Pinpoint the cell where the given text exists, returning its [x, y] midpoint coordinate. 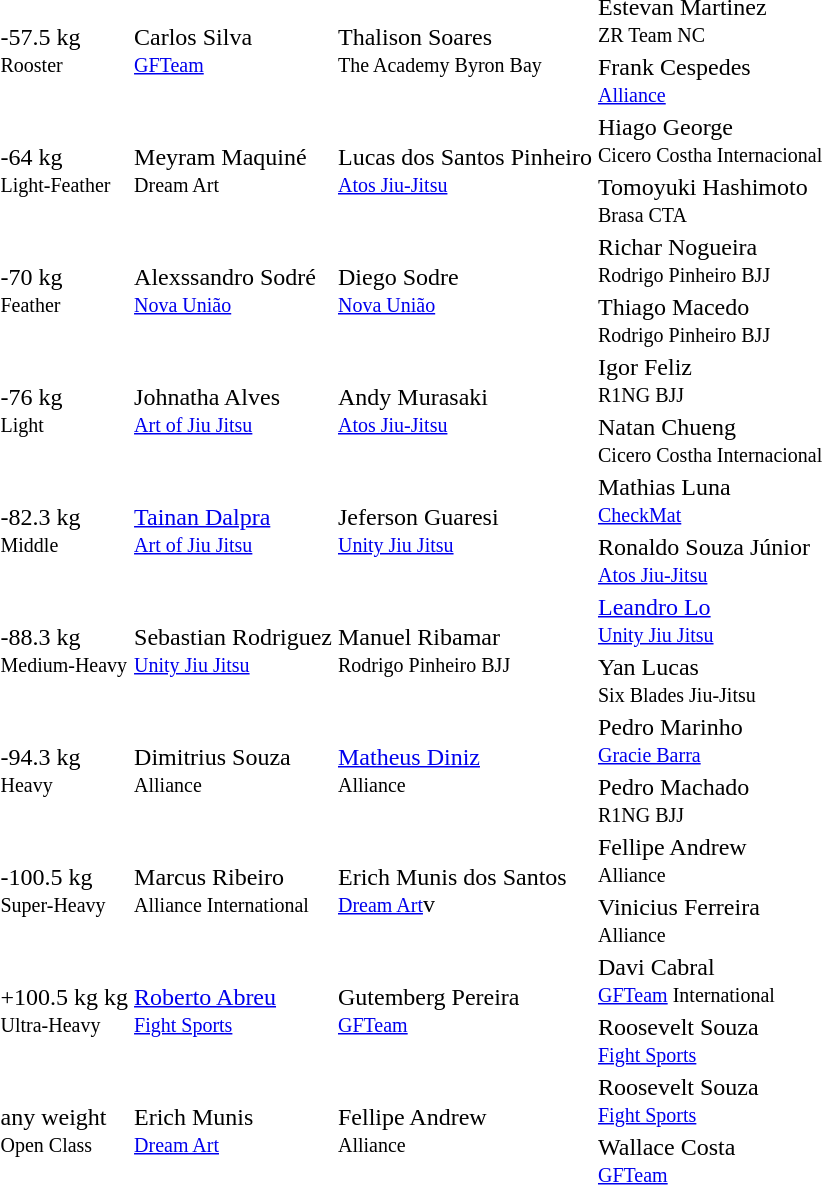
Roberto AbreuFight Sports [234, 1010]
Sebastian RodriguezUnity Jiu Jitsu [234, 650]
Meyram MaquinéDream Art [234, 170]
Dimitrius SouzaAlliance [234, 770]
Matheus DinizAlliance [464, 770]
Tainan DalpraArt of Jiu Jitsu [234, 530]
Lucas dos Santos PinheiroAtos Jiu-Jitsu [464, 170]
Johnatha AlvesArt of Jiu Jitsu [234, 410]
Gutemberg PereiraGFTeam [464, 1010]
Alexssandro SodréNova União [234, 290]
Jeferson GuaresiUnity Jiu Jitsu [464, 530]
Marcus Ribeiro Alliance International [234, 890]
Manuel RibamarRodrigo Pinheiro BJJ [464, 650]
Diego SodreNova União [464, 290]
Erich Munis dos SantosDream Artv [464, 890]
Andy MurasakiAtos Jiu-Jitsu [464, 410]
